Return [x, y] of the center of cell containing provided text 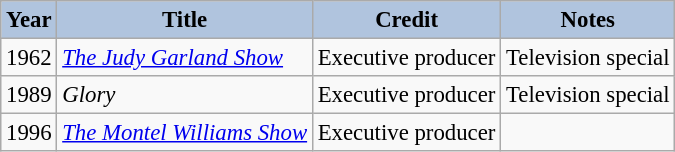
1996 [29, 133]
The Montel Williams Show [184, 133]
1962 [29, 58]
1989 [29, 95]
Notes [588, 20]
The Judy Garland Show [184, 58]
Title [184, 20]
Credit [406, 20]
Glory [184, 95]
Year [29, 20]
